Determine the [X, Y] coordinate at the center of the cell enclosing the given text.  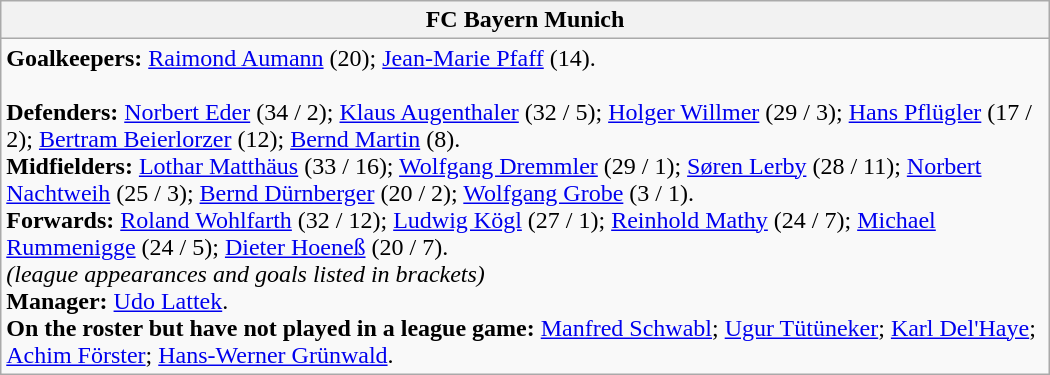
FC Bayern Munich [525, 20]
